Identify which cell holds the provided text, then report its (X, Y) central coordinate. 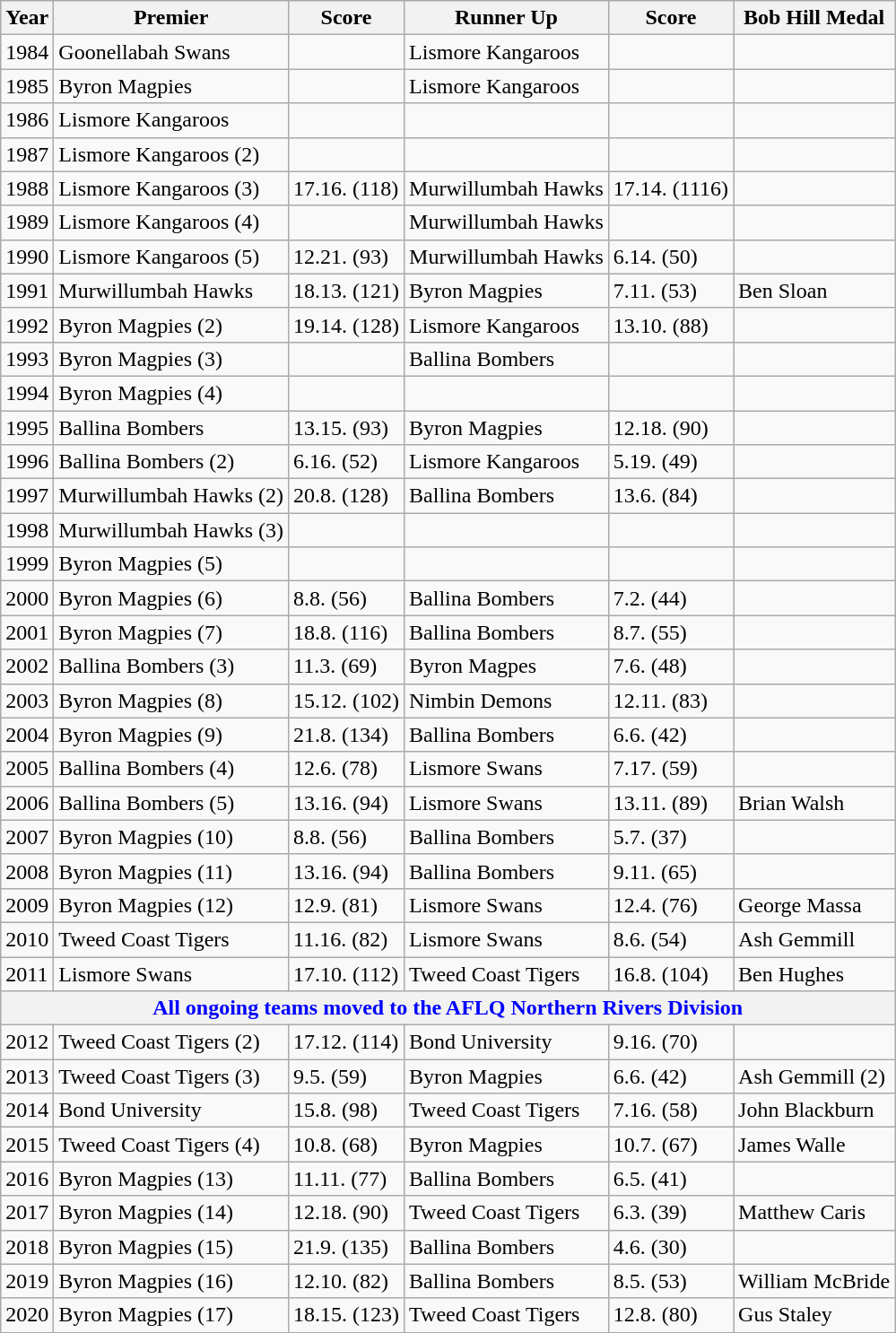
Lismore Kangaroos (5) (171, 257)
Ash Gemmill (2) (814, 1076)
7.11. (53) (671, 291)
2019 (27, 1281)
Byron Magpies (17) (171, 1315)
12.8. (80) (671, 1315)
Byron Magpies (10) (171, 837)
Byron Magpies (4) (171, 393)
2010 (27, 939)
12.11. (83) (671, 701)
8.7. (55) (671, 632)
7.6. (48) (671, 666)
2012 (27, 1042)
Ballina Bombers (3) (171, 666)
11.16. (82) (346, 939)
20.8. (128) (346, 496)
1990 (27, 257)
Byron Magpies (2) (171, 325)
10.8. (68) (346, 1145)
Gus Staley (814, 1315)
2009 (27, 905)
18.15. (123) (346, 1315)
James Walle (814, 1145)
5.7. (37) (671, 837)
10.7. (67) (671, 1145)
William McBride (814, 1281)
2006 (27, 803)
7.2. (44) (671, 598)
2007 (27, 837)
Lismore Kangaroos (3) (171, 188)
1987 (27, 154)
7.16. (58) (671, 1111)
Ash Gemmill (814, 939)
17.12. (114) (346, 1042)
2014 (27, 1111)
Lismore Kangaroos (4) (171, 222)
1996 (27, 462)
13.6. (84) (671, 496)
Runner Up (507, 18)
6.14. (50) (671, 257)
9.11. (65) (671, 871)
Byron Magpes (507, 666)
1994 (27, 393)
12.9. (81) (346, 905)
2008 (27, 871)
13.10. (88) (671, 325)
1984 (27, 52)
John Blackburn (814, 1111)
Ballina Bombers (4) (171, 769)
Tweed Coast Tigers (3) (171, 1076)
Ben Sloan (814, 291)
1997 (27, 496)
18.8. (116) (346, 632)
Byron Magpies (11) (171, 871)
17.16. (118) (346, 188)
1992 (27, 325)
Byron Magpies (6) (171, 598)
Matthew Caris (814, 1213)
6.16. (52) (346, 462)
2003 (27, 701)
21.9. (135) (346, 1247)
8.6. (54) (671, 939)
19.14. (128) (346, 325)
1985 (27, 86)
2013 (27, 1076)
1989 (27, 222)
Byron Magpies (3) (171, 359)
15.8. (98) (346, 1111)
7.17. (59) (671, 769)
1999 (27, 564)
Brian Walsh (814, 803)
All ongoing teams moved to the AFLQ Northern Rivers Division (448, 1008)
2001 (27, 632)
17.14. (1116) (671, 188)
1995 (27, 428)
1986 (27, 120)
Goonellabah Swans (171, 52)
13.11. (89) (671, 803)
9.16. (70) (671, 1042)
2005 (27, 769)
Byron Magpies (14) (171, 1213)
5.19. (49) (671, 462)
Byron Magpies (13) (171, 1179)
George Massa (814, 905)
Byron Magpies (8) (171, 701)
2002 (27, 666)
17.10. (112) (346, 973)
Ballina Bombers (2) (171, 462)
Nimbin Demons (507, 701)
Byron Magpies (12) (171, 905)
12.21. (93) (346, 257)
6.5. (41) (671, 1179)
Murwillumbah Hawks (3) (171, 530)
12.6. (78) (346, 769)
21.8. (134) (346, 735)
Murwillumbah Hawks (2) (171, 496)
Ben Hughes (814, 973)
16.8. (104) (671, 973)
Lismore Kangaroos (2) (171, 154)
Ballina Bombers (5) (171, 803)
Byron Magpies (5) (171, 564)
Bob Hill Medal (814, 18)
12.4. (76) (671, 905)
Year (27, 18)
15.12. (102) (346, 701)
Tweed Coast Tigers (4) (171, 1145)
12.10. (82) (346, 1281)
2004 (27, 735)
Byron Magpies (9) (171, 735)
2011 (27, 973)
8.5. (53) (671, 1281)
4.6. (30) (671, 1247)
1988 (27, 188)
2020 (27, 1315)
11.11. (77) (346, 1179)
Byron Magpies (15) (171, 1247)
Byron Magpies (7) (171, 632)
9.5. (59) (346, 1076)
Tweed Coast Tigers (2) (171, 1042)
Premier (171, 18)
Byron Magpies (16) (171, 1281)
2000 (27, 598)
2015 (27, 1145)
18.13. (121) (346, 291)
1993 (27, 359)
11.3. (69) (346, 666)
13.15. (93) (346, 428)
1998 (27, 530)
2017 (27, 1213)
2018 (27, 1247)
6.3. (39) (671, 1213)
2016 (27, 1179)
1991 (27, 291)
